Detect which cell encompasses the target text, then output its [x, y] center coordinate. 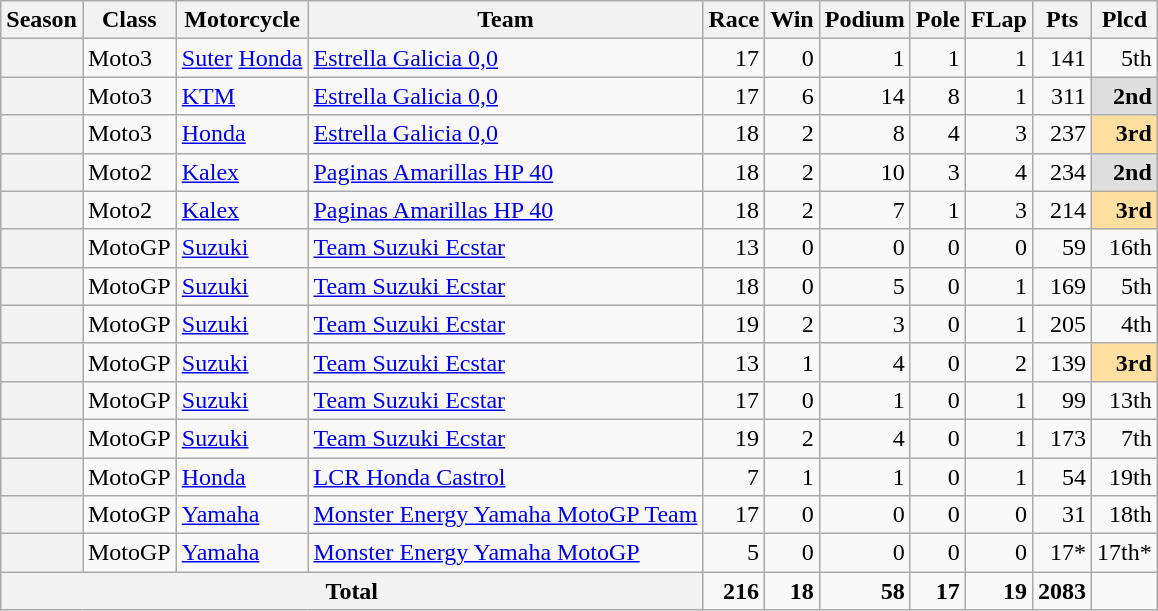
173 [1062, 438]
Pts [1062, 20]
6 [792, 96]
Team [506, 20]
139 [1062, 362]
Monster Energy Yamaha MotoGP [506, 553]
Total [352, 591]
KTM [242, 96]
Podium [864, 20]
214 [1062, 210]
18th [1125, 515]
2083 [1062, 591]
99 [1062, 400]
Suter Honda [242, 58]
17* [1062, 553]
Race [734, 20]
234 [1062, 172]
311 [1062, 96]
LCR Honda Castrol [506, 477]
59 [1062, 248]
169 [1062, 286]
237 [1062, 134]
Monster Energy Yamaha MotoGP Team [506, 515]
141 [1062, 58]
Class [129, 20]
216 [734, 591]
58 [864, 591]
31 [1062, 515]
17th* [1125, 553]
13th [1125, 400]
4th [1125, 324]
Season [42, 20]
54 [1062, 477]
Pole [938, 20]
Motorcycle [242, 20]
10 [864, 172]
7th [1125, 438]
14 [864, 96]
205 [1062, 324]
Win [792, 20]
19th [1125, 477]
16th [1125, 248]
Plcd [1125, 20]
FLap [998, 20]
